Search for the cell housing the specified text and yield its [X, Y] center coordinate. 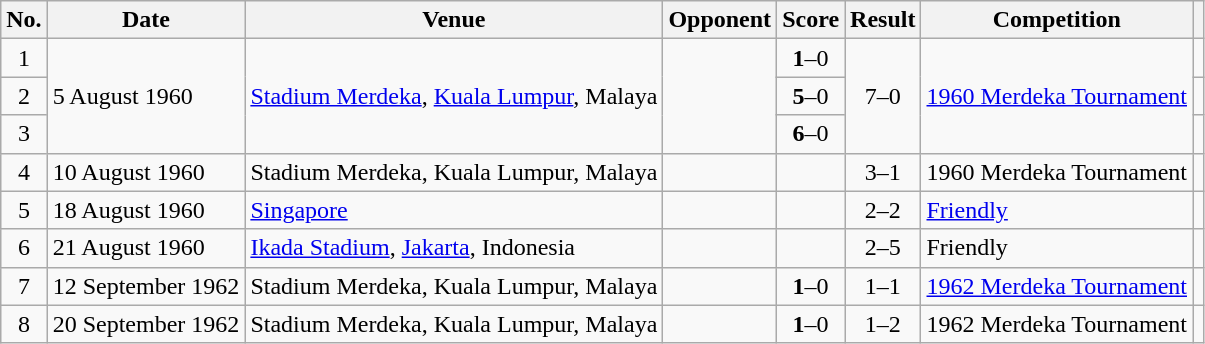
2 [24, 96]
12 September 1962 [146, 286]
18 August 1960 [146, 210]
20 September 1962 [146, 324]
3 [24, 134]
5–0 [811, 96]
Date [146, 20]
Singapore [454, 210]
2–2 [883, 210]
No. [24, 20]
7 [24, 286]
1–1 [883, 286]
Opponent [720, 20]
Result [883, 20]
1–2 [883, 324]
6 [24, 248]
5 August 1960 [146, 96]
6–0 [811, 134]
Score [811, 20]
10 August 1960 [146, 172]
4 [24, 172]
Venue [454, 20]
2–5 [883, 248]
21 August 1960 [146, 248]
3–1 [883, 172]
5 [24, 210]
Competition [1057, 20]
7–0 [883, 96]
Ikada Stadium, Jakarta, Indonesia [454, 248]
8 [24, 324]
1 [24, 58]
